Detect which cell encompasses the target text, then output its (x, y) center coordinate. 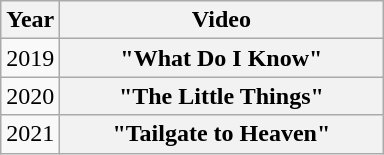
2020 (30, 96)
Year (30, 20)
"Tailgate to Heaven" (222, 134)
Video (222, 20)
2021 (30, 134)
2019 (30, 58)
"What Do I Know" (222, 58)
"The Little Things" (222, 96)
